Search for the cell housing the specified text and yield its (x, y) center coordinate. 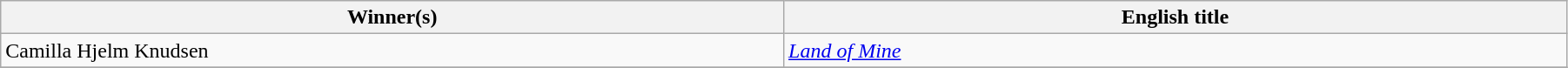
English title (1176, 17)
Land of Mine (1176, 51)
Camilla Hjelm Knudsen (392, 51)
Winner(s) (392, 17)
